Return the [X, Y] coordinate for the center point of the cell that contains the specified text.  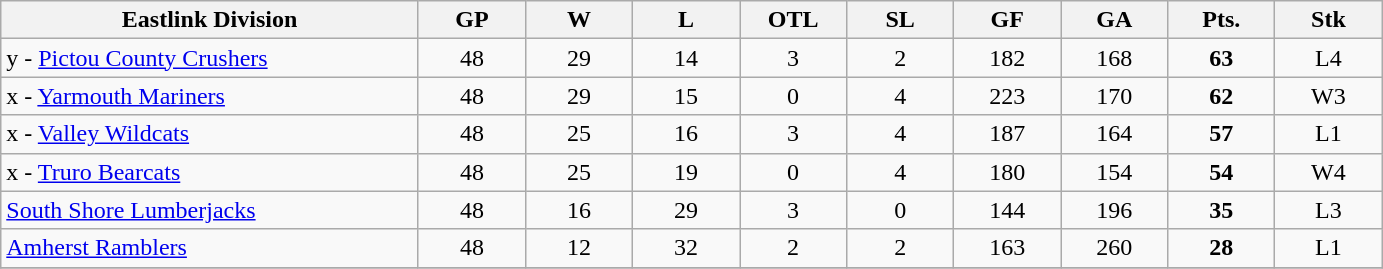
Stk [1328, 20]
x - Truro Bearcats [210, 172]
y - Pictou County Crushers [210, 58]
62 [1222, 96]
W3 [1328, 96]
168 [1114, 58]
GF [1008, 20]
163 [1008, 248]
187 [1008, 134]
35 [1222, 210]
Pts. [1222, 20]
260 [1114, 248]
144 [1008, 210]
54 [1222, 172]
170 [1114, 96]
12 [578, 248]
x - Yarmouth Mariners [210, 96]
South Shore Lumberjacks [210, 210]
L [686, 20]
182 [1008, 58]
154 [1114, 172]
GA [1114, 20]
164 [1114, 134]
196 [1114, 210]
15 [686, 96]
SL [900, 20]
W [578, 20]
32 [686, 248]
57 [1222, 134]
180 [1008, 172]
19 [686, 172]
L4 [1328, 58]
63 [1222, 58]
28 [1222, 248]
L3 [1328, 210]
14 [686, 58]
GP [472, 20]
x - Valley Wildcats [210, 134]
223 [1008, 96]
OTL [794, 20]
W4 [1328, 172]
Amherst Ramblers [210, 248]
Eastlink Division [210, 20]
